Return [X, Y] of the center of cell containing provided text 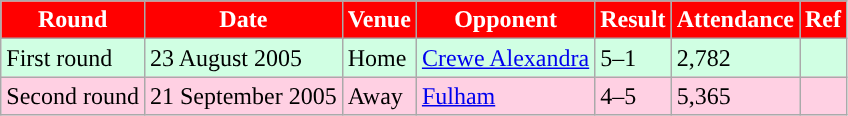
Away [379, 96]
Result [633, 20]
Home [379, 58]
First round [73, 58]
Date [243, 20]
Fulham [505, 96]
4–5 [633, 96]
5,365 [735, 96]
Ref [824, 20]
23 August 2005 [243, 58]
Opponent [505, 20]
5–1 [633, 58]
Attendance [735, 20]
21 September 2005 [243, 96]
2,782 [735, 58]
Round [73, 20]
Venue [379, 20]
Second round [73, 96]
Crewe Alexandra [505, 58]
